Scan for the cell matching the given text and deliver its (X, Y) coordinate at center. 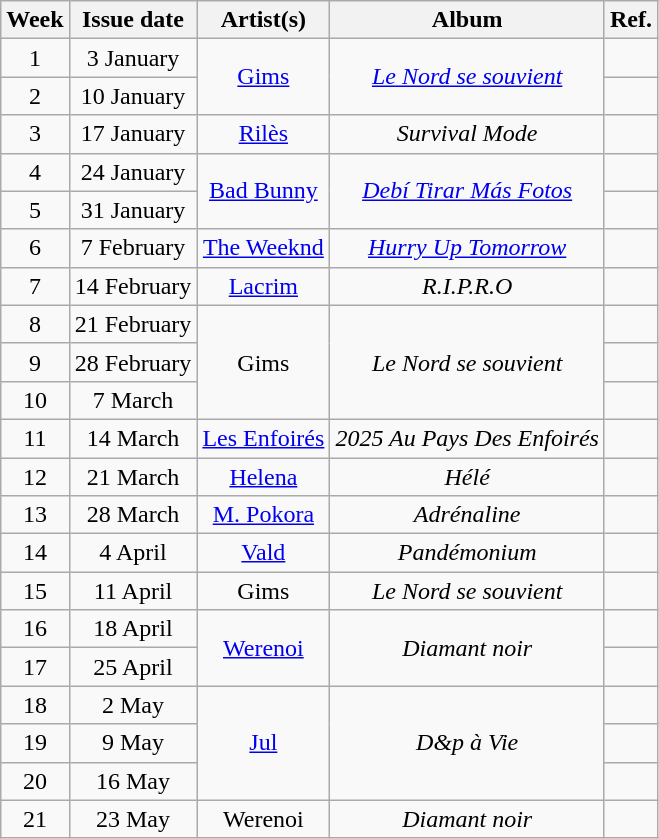
Artist(s) (264, 20)
2 (35, 96)
6 (35, 248)
31 January (133, 210)
Helena (264, 477)
17 (35, 667)
10 January (133, 96)
3 (35, 134)
4 (35, 172)
4 April (133, 553)
9 May (133, 743)
8 (35, 324)
2 May (133, 705)
11 April (133, 591)
10 (35, 400)
11 (35, 438)
2025 Au Pays Des Enfoirés (468, 438)
D&p à Vie (468, 743)
Vald (264, 553)
9 (35, 362)
28 March (133, 515)
Album (468, 20)
Adrénaline (468, 515)
The Weeknd (264, 248)
7 (35, 286)
Ref. (630, 20)
Bad Bunny (264, 191)
13 (35, 515)
19 (35, 743)
14 (35, 553)
17 January (133, 134)
Hélé (468, 477)
16 May (133, 781)
7 March (133, 400)
Week (35, 20)
15 (35, 591)
Les Enfoirés (264, 438)
3 January (133, 58)
Jul (264, 743)
25 April (133, 667)
Issue date (133, 20)
12 (35, 477)
Hurry Up Tomorrow (468, 248)
18 April (133, 629)
1 (35, 58)
23 May (133, 819)
Pandémonium (468, 553)
21 March (133, 477)
Rilès (264, 134)
Debí Tirar Más Fotos (468, 191)
Lacrim (264, 286)
28 February (133, 362)
7 February (133, 248)
14 March (133, 438)
20 (35, 781)
5 (35, 210)
21 February (133, 324)
M. Pokora (264, 515)
R.I.P.R.O (468, 286)
14 February (133, 286)
16 (35, 629)
24 January (133, 172)
18 (35, 705)
Survival Mode (468, 134)
21 (35, 819)
